Return [X, Y] of the center of cell containing provided text 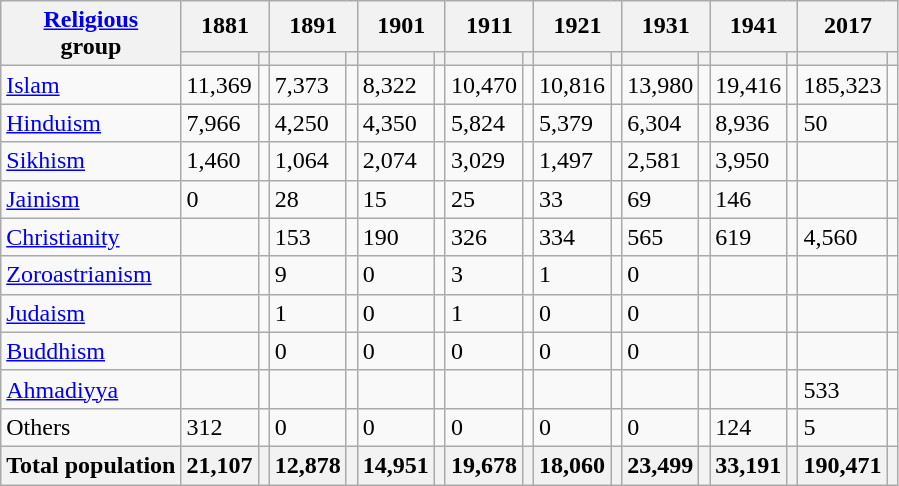
Others [91, 427]
565 [660, 237]
69 [660, 199]
1921 [578, 26]
1931 [666, 26]
Sikhism [91, 161]
3,950 [748, 161]
190,471 [842, 465]
14,951 [396, 465]
2,581 [660, 161]
19,416 [748, 85]
6,304 [660, 123]
33 [572, 199]
25 [484, 199]
18,060 [572, 465]
1,460 [220, 161]
Religiousgroup [91, 34]
146 [748, 199]
1941 [754, 26]
619 [748, 237]
8,936 [748, 123]
Islam [91, 85]
2017 [848, 26]
1891 [313, 26]
1,497 [572, 161]
4,350 [396, 123]
28 [308, 199]
1911 [489, 26]
33,191 [748, 465]
21,107 [220, 465]
533 [842, 389]
Ahmadiyya [91, 389]
1901 [401, 26]
7,966 [220, 123]
326 [484, 237]
Christianity [91, 237]
1,064 [308, 161]
10,470 [484, 85]
4,560 [842, 237]
3,029 [484, 161]
11,369 [220, 85]
8,322 [396, 85]
5 [842, 427]
334 [572, 237]
Judaism [91, 313]
Zoroastrianism [91, 275]
Total population [91, 465]
3 [484, 275]
185,323 [842, 85]
50 [842, 123]
190 [396, 237]
2,074 [396, 161]
12,878 [308, 465]
13,980 [660, 85]
10,816 [572, 85]
5,824 [484, 123]
9 [308, 275]
19,678 [484, 465]
Buddhism [91, 351]
15 [396, 199]
153 [308, 237]
Hinduism [91, 123]
124 [748, 427]
1881 [225, 26]
23,499 [660, 465]
7,373 [308, 85]
Jainism [91, 199]
4,250 [308, 123]
5,379 [572, 123]
312 [220, 427]
